Extract the [x, y] coordinate from the center of the cell holding the provided text.  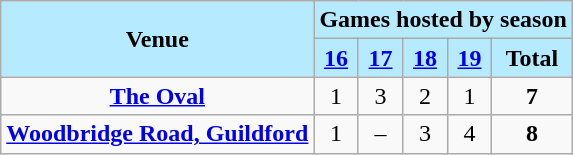
4 [469, 134]
8 [532, 134]
The Oval [158, 96]
Games hosted by season [443, 20]
Total [532, 58]
Woodbridge Road, Guildford [158, 134]
Venue [158, 39]
16 [336, 58]
– [380, 134]
7 [532, 96]
2 [425, 96]
19 [469, 58]
17 [380, 58]
18 [425, 58]
